Return the [x, y] coordinate for the center point of the cell that contains the specified text.  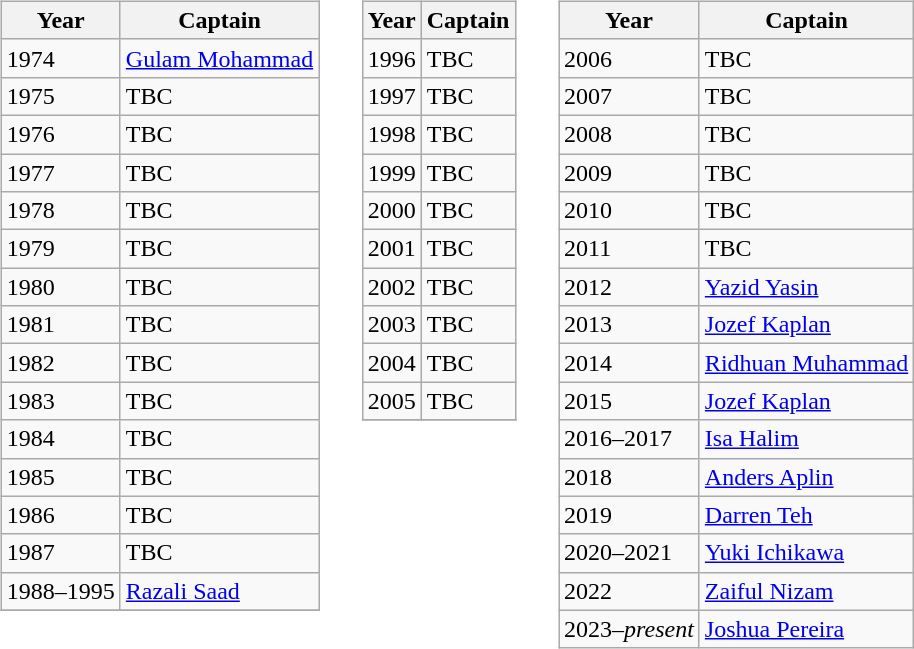
1997 [392, 96]
1979 [60, 249]
Isa Halim [806, 439]
Yazid Yasin [806, 287]
2003 [392, 325]
2012 [628, 287]
1982 [60, 363]
2005 [392, 401]
Darren Teh [806, 515]
1976 [60, 134]
Razali Saad [219, 591]
2015 [628, 401]
2020–2021 [628, 553]
2006 [628, 58]
2023–present [628, 629]
1987 [60, 553]
1986 [60, 515]
1984 [60, 439]
Anders Aplin [806, 477]
2013 [628, 325]
2010 [628, 211]
1980 [60, 287]
1975 [60, 96]
2018 [628, 477]
Joshua Pereira [806, 629]
2007 [628, 96]
1985 [60, 477]
1981 [60, 325]
Gulam Mohammad [219, 58]
2022 [628, 591]
Yuki Ichikawa [806, 553]
2019 [628, 515]
1996 [392, 58]
2011 [628, 249]
2004 [392, 363]
1977 [60, 173]
2014 [628, 363]
2009 [628, 173]
2001 [392, 249]
1999 [392, 173]
2016–2017 [628, 439]
2000 [392, 211]
1978 [60, 211]
1983 [60, 401]
1988–1995 [60, 591]
1974 [60, 58]
2008 [628, 134]
2002 [392, 287]
Ridhuan Muhammad [806, 363]
1998 [392, 134]
Zaiful Nizam [806, 591]
